Extract the [X, Y] coordinate from the center of the cell holding the provided text.  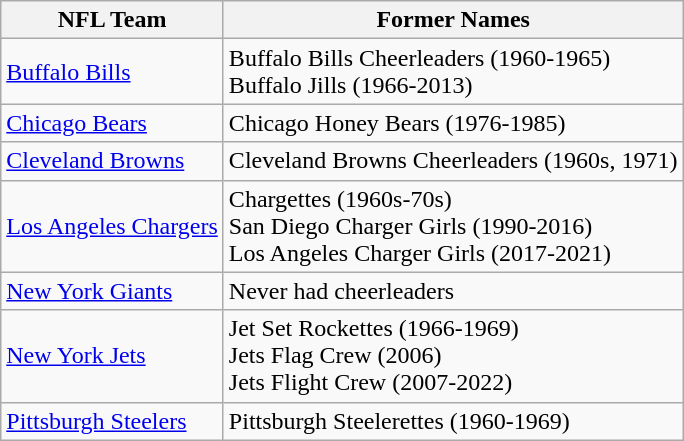
Pittsburgh Steelerettes (1960-1969) [453, 421]
Chicago Honey Bears (1976-1985) [453, 123]
Los Angeles Chargers [112, 226]
Former Names [453, 20]
Jet Set Rockettes (1966-1969)Jets Flag Crew (2006)Jets Flight Crew (2007-2022) [453, 356]
Cleveland Browns [112, 161]
New York Jets [112, 356]
NFL Team [112, 20]
Never had cheerleaders [453, 291]
Cleveland Browns Cheerleaders (1960s, 1971) [453, 161]
Buffalo Bills Cheerleaders (1960-1965)Buffalo Jills (1966-2013) [453, 72]
Buffalo Bills [112, 72]
Pittsburgh Steelers [112, 421]
New York Giants [112, 291]
Chargettes (1960s-70s)San Diego Charger Girls (1990-2016)Los Angeles Charger Girls (2017-2021) [453, 226]
Chicago Bears [112, 123]
